Provide the [X, Y] coordinate of the cell's center where the given text is located.  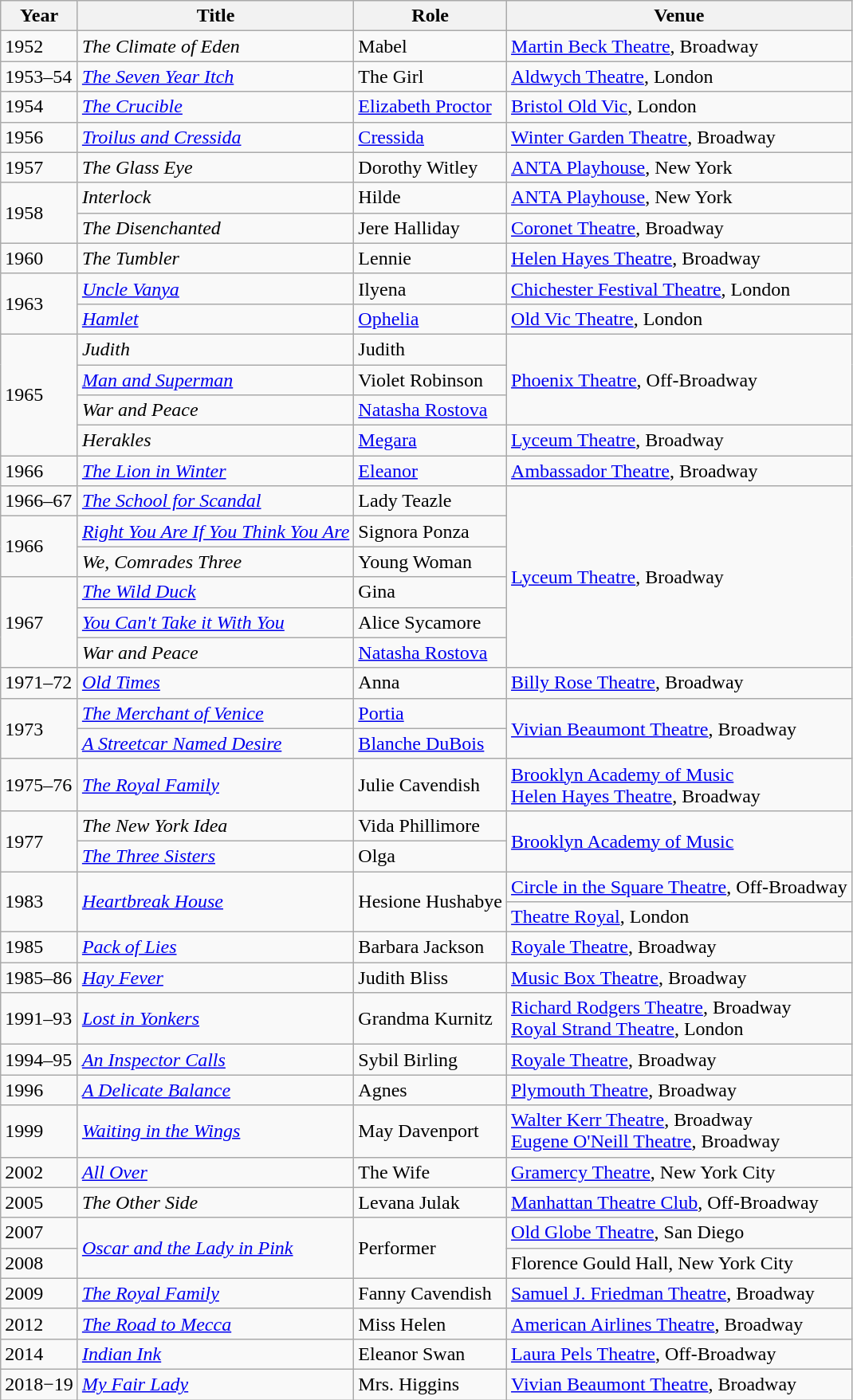
Violet Robinson [430, 380]
Judith Bliss [430, 978]
Lennie [430, 258]
Winter Garden Theatre, Broadway [679, 137]
Ilyena [430, 288]
1999 [40, 1131]
Barbara Jackson [430, 947]
Performer [430, 1248]
Anna [430, 683]
Samuel J. Friedman Theatre, Broadway [679, 1293]
1956 [40, 137]
Blanche DuBois [430, 743]
Walter Kerr Theatre, Broadway Eugene O'Neill Theatre, Broadway [679, 1131]
Venue [679, 16]
Old Globe Theatre, San Diego [679, 1233]
Oscar and the Lady in Pink [215, 1248]
Music Box Theatre, Broadway [679, 978]
Laura Pels Theatre, Off-Broadway [679, 1354]
1973 [40, 728]
1967 [40, 622]
Circle in the Square Theatre, Off-Broadway [679, 887]
The Lion in Winter [215, 471]
Grandma Kurnitz [430, 1018]
Right You Are If You Think You Are [215, 531]
Gina [430, 592]
1965 [40, 394]
1963 [40, 304]
The New York Idea [215, 825]
1953–54 [40, 76]
The Other Side [215, 1202]
Hay Fever [215, 978]
A Delicate Balance [215, 1090]
Waiting in the Wings [215, 1131]
The Merchant of Venice [215, 713]
The Disenchanted [215, 228]
Hamlet [215, 319]
2007 [40, 1233]
Aldwych Theatre, London [679, 76]
Levana Julak [430, 1202]
2002 [40, 1172]
Agnes [430, 1090]
Chichester Festival Theatre, London [679, 288]
2005 [40, 1202]
Young Woman [430, 562]
Portia [430, 713]
May Davenport [430, 1131]
1957 [40, 167]
Manhattan Theatre Club, Off-Broadway [679, 1202]
The Tumbler [215, 258]
The School for Scandal [215, 501]
1954 [40, 107]
The Girl [430, 76]
Interlock [215, 198]
Theatre Royal, London [679, 917]
Troilus and Cressida [215, 137]
Indian Ink [215, 1354]
1960 [40, 258]
Old Vic Theatre, London [679, 319]
The Road to Mecca [215, 1324]
Coronet Theatre, Broadway [679, 228]
The Glass Eye [215, 167]
Alice Sycamore [430, 622]
Phoenix Theatre, Off-Broadway [679, 379]
Brooklyn Academy of Music Helen Hayes Theatre, Broadway [679, 784]
Ophelia [430, 319]
Olga [430, 856]
Signora Ponza [430, 531]
Elizabeth Proctor [430, 107]
The Seven Year Itch [215, 76]
Heartbreak House [215, 902]
Lost in Yonkers [215, 1018]
Herakles [215, 441]
Uncle Vanya [215, 288]
All Over [215, 1172]
1991–93 [40, 1018]
Jere Halliday [430, 228]
Dorothy Witley [430, 167]
The Crucible [215, 107]
Ambassador Theatre, Broadway [679, 471]
1952 [40, 46]
Cressida [430, 137]
An Inspector Calls [215, 1060]
1977 [40, 841]
The Three Sisters [215, 856]
Fanny Cavendish [430, 1293]
Vida Phillimore [430, 825]
Brooklyn Academy of Music [679, 841]
Hesione Hushabye [430, 902]
1996 [40, 1090]
Mrs. Higgins [430, 1384]
Helen Hayes Theatre, Broadway [679, 258]
You Can't Take it With You [215, 622]
The Wife [430, 1172]
Julie Cavendish [430, 784]
Bristol Old Vic, London [679, 107]
Role [430, 16]
2018−19 [40, 1384]
1985 [40, 947]
Year [40, 16]
Eleanor [430, 471]
Billy Rose Theatre, Broadway [679, 683]
Megara [430, 441]
A Streetcar Named Desire [215, 743]
1983 [40, 902]
Lady Teazle [430, 501]
Sybil Birling [430, 1060]
2009 [40, 1293]
American Airlines Theatre, Broadway [679, 1324]
We, Comrades Three [215, 562]
Pack of Lies [215, 947]
Title [215, 16]
1994–95 [40, 1060]
Plymouth Theatre, Broadway [679, 1090]
The Climate of Eden [215, 46]
Florence Gould Hall, New York City [679, 1263]
2014 [40, 1354]
Eleanor Swan [430, 1354]
My Fair Lady [215, 1384]
Miss Helen [430, 1324]
The Wild Duck [215, 592]
Gramercy Theatre, New York City [679, 1172]
Martin Beck Theatre, Broadway [679, 46]
1985–86 [40, 978]
Mabel [430, 46]
Man and Superman [215, 380]
1966–67 [40, 501]
Old Times [215, 683]
1958 [40, 213]
1975–76 [40, 784]
2008 [40, 1263]
Hilde [430, 198]
Richard Rodgers Theatre, Broadway Royal Strand Theatre, London [679, 1018]
1971–72 [40, 683]
2012 [40, 1324]
